From the cell containing the given text, extract its center point as (x, y) coordinate. 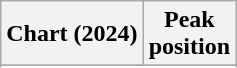
Chart (2024) (72, 34)
Peakposition (189, 34)
